Provide the [X, Y] coordinate of the cell's center where the given text is located.  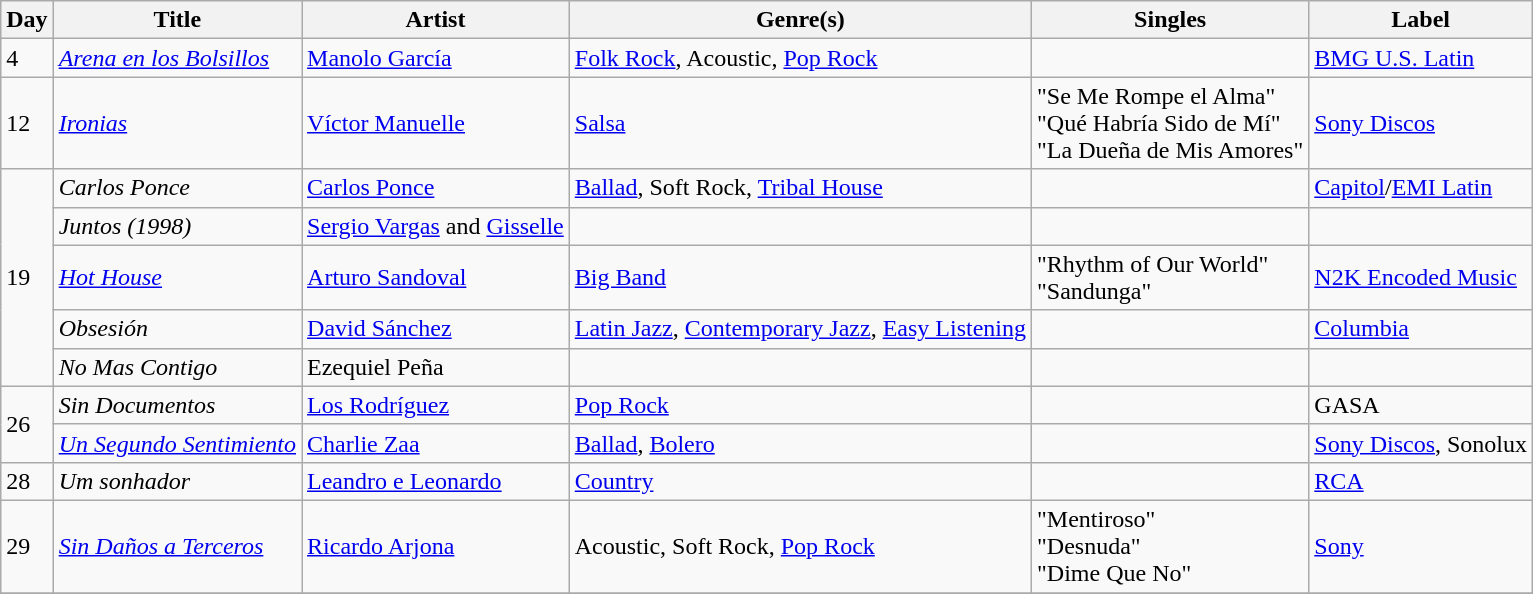
Latin Jazz, Contemporary Jazz, Easy Listening [800, 329]
Hot House [177, 278]
Ricardo Arjona [436, 546]
Country [800, 481]
Sin Daños a Terceros [177, 546]
Sin Documentos [177, 405]
Um sonhador [177, 481]
No Mas Contigo [177, 367]
Manolo García [436, 58]
Arturo Sandoval [436, 278]
"Se Me Rompe el Alma""Qué Habría Sido de Mí""La Dueña de Mis Amores" [1170, 123]
Los Rodríguez [436, 405]
Day [27, 20]
BMG U.S. Latin [1421, 58]
19 [27, 278]
Obsesión [177, 329]
28 [27, 481]
Ironias [177, 123]
Title [177, 20]
RCA [1421, 481]
Ballad, Bolero [800, 443]
Un Segundo Sentimiento [177, 443]
Ballad, Soft Rock, Tribal House [800, 188]
"Mentiroso""Desnuda""Dime Que No" [1170, 546]
29 [27, 546]
4 [27, 58]
Singles [1170, 20]
Genre(s) [800, 20]
Sony Discos [1421, 123]
Charlie Zaa [436, 443]
Folk Rock, Acoustic, Pop Rock [800, 58]
Juntos (1998) [177, 226]
Sony [1421, 546]
Capitol/EMI Latin [1421, 188]
Columbia [1421, 329]
Sergio Vargas and Gisselle [436, 226]
Acoustic, Soft Rock, Pop Rock [800, 546]
N2K Encoded Music [1421, 278]
Label [1421, 20]
Sony Discos, Sonolux [1421, 443]
GASA [1421, 405]
Salsa [800, 123]
Ezequiel Peña [436, 367]
David Sánchez [436, 329]
26 [27, 424]
Arena en los Bolsillos [177, 58]
Víctor Manuelle [436, 123]
"Rhythm of Our World""Sandunga" [1170, 278]
Artist [436, 20]
Pop Rock [800, 405]
Big Band [800, 278]
12 [27, 123]
Leandro e Leonardo [436, 481]
